Locate the cell with the specified text and output its (X, Y) center coordinate. 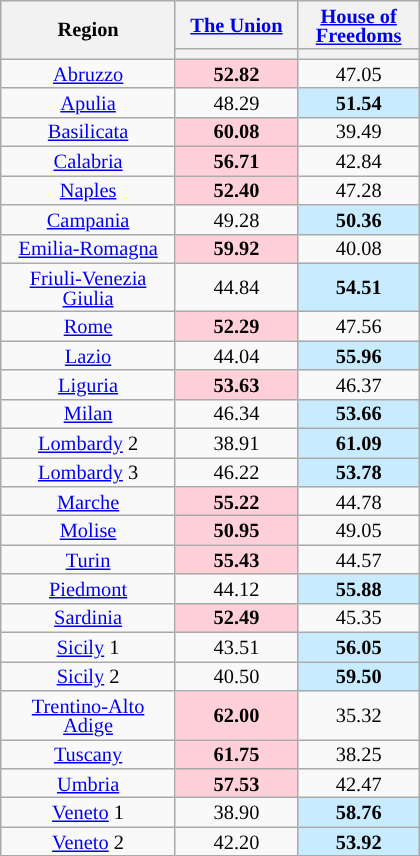
Umbria (88, 782)
House of Freedoms (359, 24)
Apulia (88, 102)
Rome (88, 326)
40.50 (236, 676)
49.05 (359, 530)
50.36 (359, 218)
55.43 (236, 560)
48.29 (236, 102)
Sicily 1 (88, 646)
Marche (88, 500)
47.05 (359, 74)
59.92 (236, 248)
56.71 (236, 160)
53.66 (359, 414)
45.35 (359, 618)
Lombardy 3 (88, 472)
Friuli-Venezia Giulia (88, 288)
44.12 (236, 588)
Trentino-Alto Adige (88, 714)
38.90 (236, 812)
Sicily 2 (88, 676)
39.49 (359, 132)
50.95 (236, 530)
Tuscany (88, 754)
49.28 (236, 218)
52.40 (236, 190)
Veneto 2 (88, 842)
35.32 (359, 714)
Lazio (88, 356)
61.75 (236, 754)
Calabria (88, 160)
55.88 (359, 588)
Abruzzo (88, 74)
52.49 (236, 618)
43.51 (236, 646)
46.22 (236, 472)
46.37 (359, 384)
55.96 (359, 356)
44.57 (359, 560)
42.84 (359, 160)
Molise (88, 530)
Emilia-Romagna (88, 248)
Piedmont (88, 588)
Turin (88, 560)
58.76 (359, 812)
59.50 (359, 676)
Veneto 1 (88, 812)
40.08 (359, 248)
60.08 (236, 132)
52.29 (236, 326)
52.82 (236, 74)
55.22 (236, 500)
Naples (88, 190)
Liguria (88, 384)
47.56 (359, 326)
44.84 (236, 288)
Lombardy 2 (88, 442)
53.78 (359, 472)
38.91 (236, 442)
38.25 (359, 754)
Sardinia (88, 618)
51.54 (359, 102)
Milan (88, 414)
42.20 (236, 842)
53.92 (359, 842)
54.51 (359, 288)
46.34 (236, 414)
57.53 (236, 782)
Basilicata (88, 132)
44.04 (236, 356)
62.00 (236, 714)
53.63 (236, 384)
61.09 (359, 442)
47.28 (359, 190)
44.78 (359, 500)
The Union (236, 24)
42.47 (359, 782)
56.05 (359, 646)
Campania (88, 218)
Region (88, 29)
